Extract the (x, y) coordinate from the center of the cell holding the provided text.  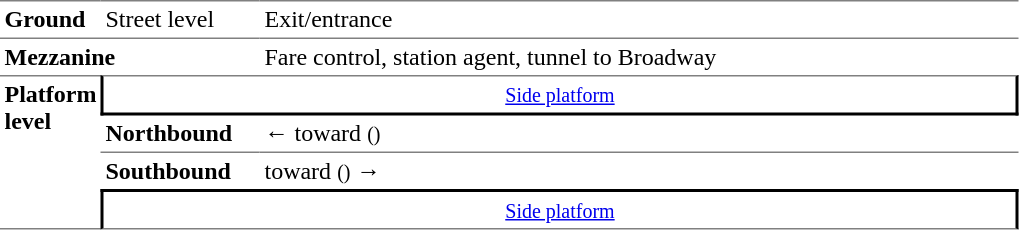
Street level (180, 19)
Platformlevel (50, 152)
toward () → (640, 171)
← toward () (640, 134)
Ground (50, 19)
Southbound (180, 171)
Fare control, station agent, tunnel to Broadway (640, 57)
Northbound (180, 134)
Mezzanine (130, 57)
Exit/entrance (640, 19)
